For the text-containing cell, return its midpoint in [X, Y] coordinate format. 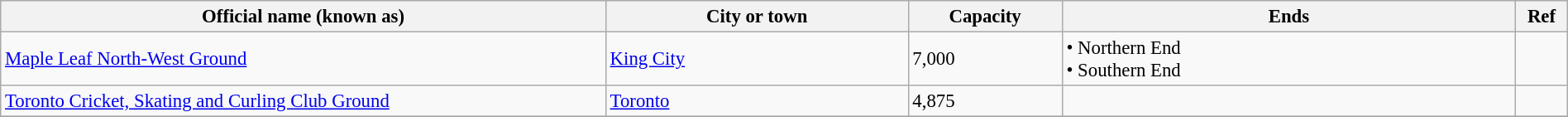
Toronto [757, 101]
Toronto Cricket, Skating and Curling Club Ground [304, 101]
Official name (known as) [304, 17]
Capacity [985, 17]
King City [757, 60]
4,875 [985, 101]
City or town [757, 17]
7,000 [985, 60]
Ref [1542, 17]
Ends [1288, 17]
Maple Leaf North-West Ground [304, 60]
• Northern End• Southern End [1288, 60]
